Pinpoint the cell where the given text exists, returning its [x, y] midpoint coordinate. 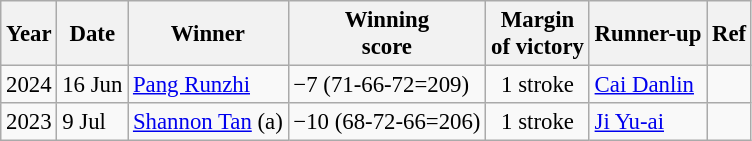
Marginof victory [538, 34]
Ref [730, 34]
−10 (68-72-66=206) [387, 122]
−7 (71-66-72=209) [387, 85]
2023 [29, 122]
Ji Yu-ai [648, 122]
Shannon Tan (a) [208, 122]
Runner-up [648, 34]
Pang Runzhi [208, 85]
2024 [29, 85]
Year [29, 34]
16 Jun [92, 85]
Cai Danlin [648, 85]
Date [92, 34]
9 Jul [92, 122]
Winningscore [387, 34]
Winner [208, 34]
